Extract the (x, y) coordinate from the center of the cell holding the provided text.  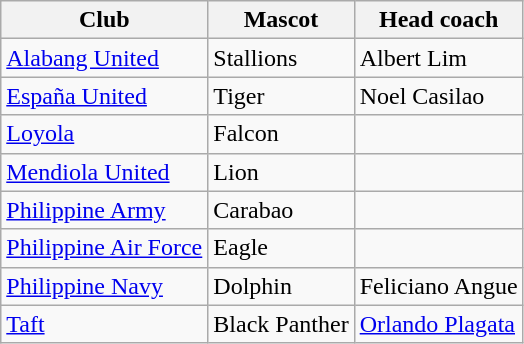
Tiger (281, 96)
Club (104, 20)
Philippine Air Force (104, 248)
Feliciano Angue (438, 286)
Falcon (281, 134)
Eagle (281, 248)
Carabao (281, 210)
Stallions (281, 58)
España United (104, 96)
Philippine Army (104, 210)
Alabang United (104, 58)
Albert Lim (438, 58)
Philippine Navy (104, 286)
Mendiola United (104, 172)
Mascot (281, 20)
Loyola (104, 134)
Taft (104, 324)
Dolphin (281, 286)
Head coach (438, 20)
Black Panther (281, 324)
Orlando Plagata (438, 324)
Lion (281, 172)
Noel Casilao (438, 96)
